Provide the (X, Y) coordinate of the cell's center where the given text is located.  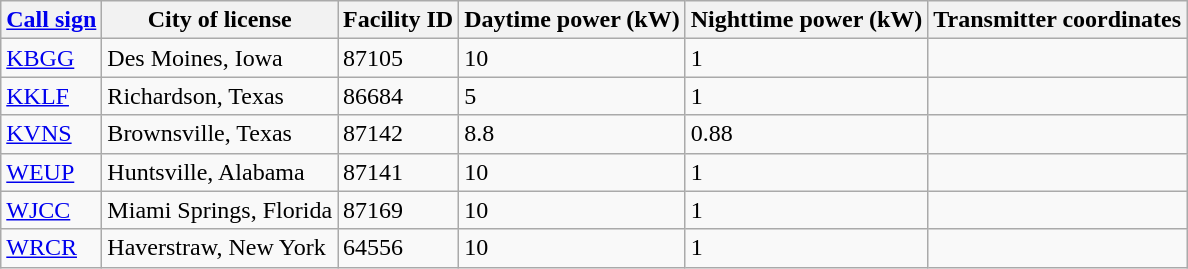
WRCR (52, 248)
Nighttime power (kW) (806, 20)
City of license (220, 20)
64556 (398, 248)
Haverstraw, New York (220, 248)
87141 (398, 172)
87105 (398, 58)
Transmitter coordinates (1058, 20)
Des Moines, Iowa (220, 58)
0.88 (806, 134)
WJCC (52, 210)
KBGG (52, 58)
Facility ID (398, 20)
Call sign (52, 20)
87169 (398, 210)
Miami Springs, Florida (220, 210)
Richardson, Texas (220, 96)
8.8 (572, 134)
5 (572, 96)
86684 (398, 96)
Brownsville, Texas (220, 134)
87142 (398, 134)
KKLF (52, 96)
Huntsville, Alabama (220, 172)
WEUP (52, 172)
Daytime power (kW) (572, 20)
KVNS (52, 134)
